Return [X, Y] of the center of cell containing provided text 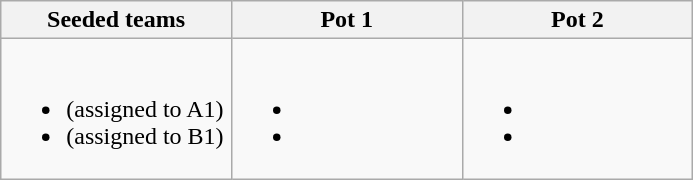
Seeded teams [116, 20]
Pot 2 [578, 20]
(assigned to A1) (assigned to B1) [116, 109]
Pot 1 [346, 20]
